Pinpoint the cell where the given text exists, returning its [X, Y] midpoint coordinate. 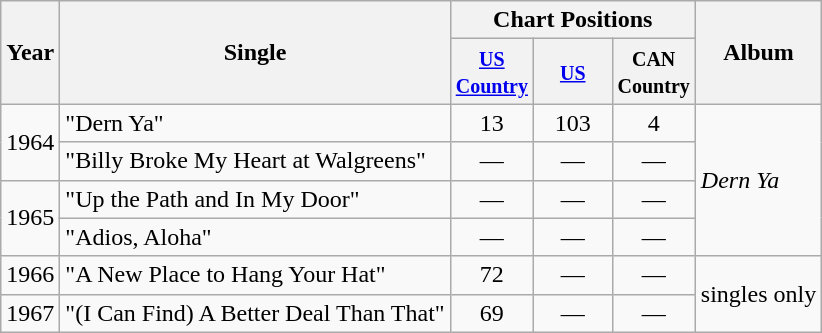
Dern Ya [758, 180]
1964 [30, 142]
"Up the Path and In My Door" [255, 199]
CAN Country [654, 72]
"A New Place to Hang Your Hat" [255, 275]
"Dern Ya" [255, 123]
1965 [30, 218]
1966 [30, 275]
"(I Can Find) A Better Deal Than That" [255, 313]
69 [492, 313]
4 [654, 123]
1967 [30, 313]
US [572, 72]
13 [492, 123]
"Billy Broke My Heart at Walgreens" [255, 161]
Single [255, 52]
Chart Positions [572, 20]
singles only [758, 294]
Album [758, 52]
"Adios, Aloha" [255, 237]
Year [30, 52]
72 [492, 275]
103 [572, 123]
US Country [492, 72]
